Extract the [x, y] coordinate from the center of the cell holding the provided text.  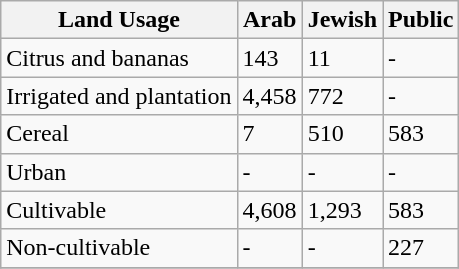
Jewish [342, 20]
Cereal [119, 134]
4,608 [270, 210]
11 [342, 58]
Public [421, 20]
772 [342, 96]
510 [342, 134]
1,293 [342, 210]
Cultivable [119, 210]
Arab [270, 20]
227 [421, 248]
Citrus and bananas [119, 58]
Land Usage [119, 20]
Urban [119, 172]
143 [270, 58]
Irrigated and plantation [119, 96]
Non-cultivable [119, 248]
7 [270, 134]
4,458 [270, 96]
